Find where the given text appears and provide that cell's center as (X, Y) coordinate. 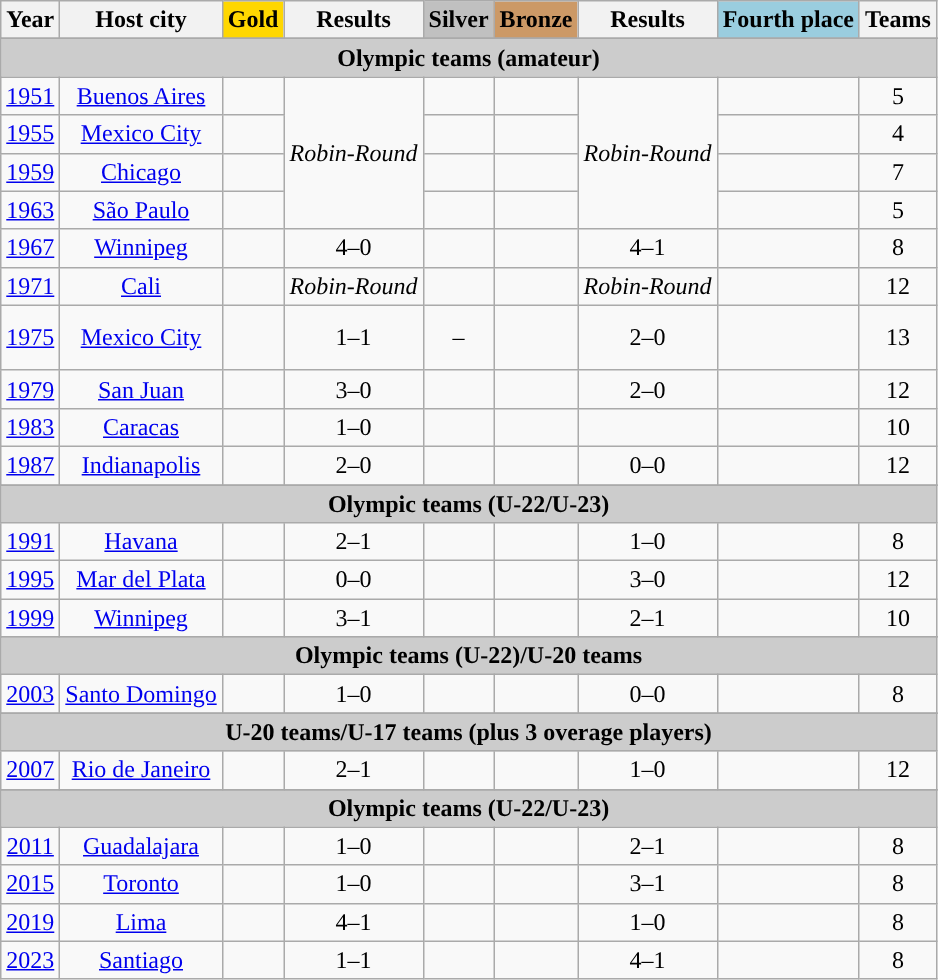
Bronze (536, 20)
1987 (30, 465)
Caracas (141, 427)
1955 (30, 134)
1971 (30, 286)
Mar del Plata (141, 580)
2015 (30, 884)
1995 (30, 580)
1975 (30, 338)
Chicago (141, 172)
1991 (30, 542)
Buenos Aires (141, 96)
1983 (30, 427)
Fourth place (788, 20)
1979 (30, 389)
– (458, 338)
1967 (30, 248)
2023 (30, 960)
Host city (141, 20)
U-20 teams/U-17 teams (plus 3 overage players) (469, 732)
Toronto (141, 884)
Cali (141, 286)
San Juan (141, 389)
1959 (30, 172)
Indianapolis (141, 465)
4 (898, 134)
Havana (141, 542)
Santiago (141, 960)
Teams (898, 20)
Olympic teams (U-22)/U-20 teams (469, 656)
Olympic teams (amateur) (469, 58)
4–0 (354, 248)
7 (898, 172)
2003 (30, 694)
São Paulo (141, 210)
1951 (30, 96)
Lima (141, 922)
2007 (30, 770)
Year (30, 20)
Santo Domingo (141, 694)
1999 (30, 618)
2019 (30, 922)
2011 (30, 846)
Rio de Janeiro (141, 770)
Guadalajara (141, 846)
13 (898, 338)
Silver (458, 20)
1963 (30, 210)
Gold (253, 20)
